Return (X, Y) of the center of cell containing provided text 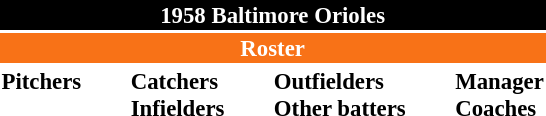
1958 Baltimore Orioles (272, 15)
Roster (272, 48)
